Extract the [X, Y] coordinate from the center of the cell holding the provided text.  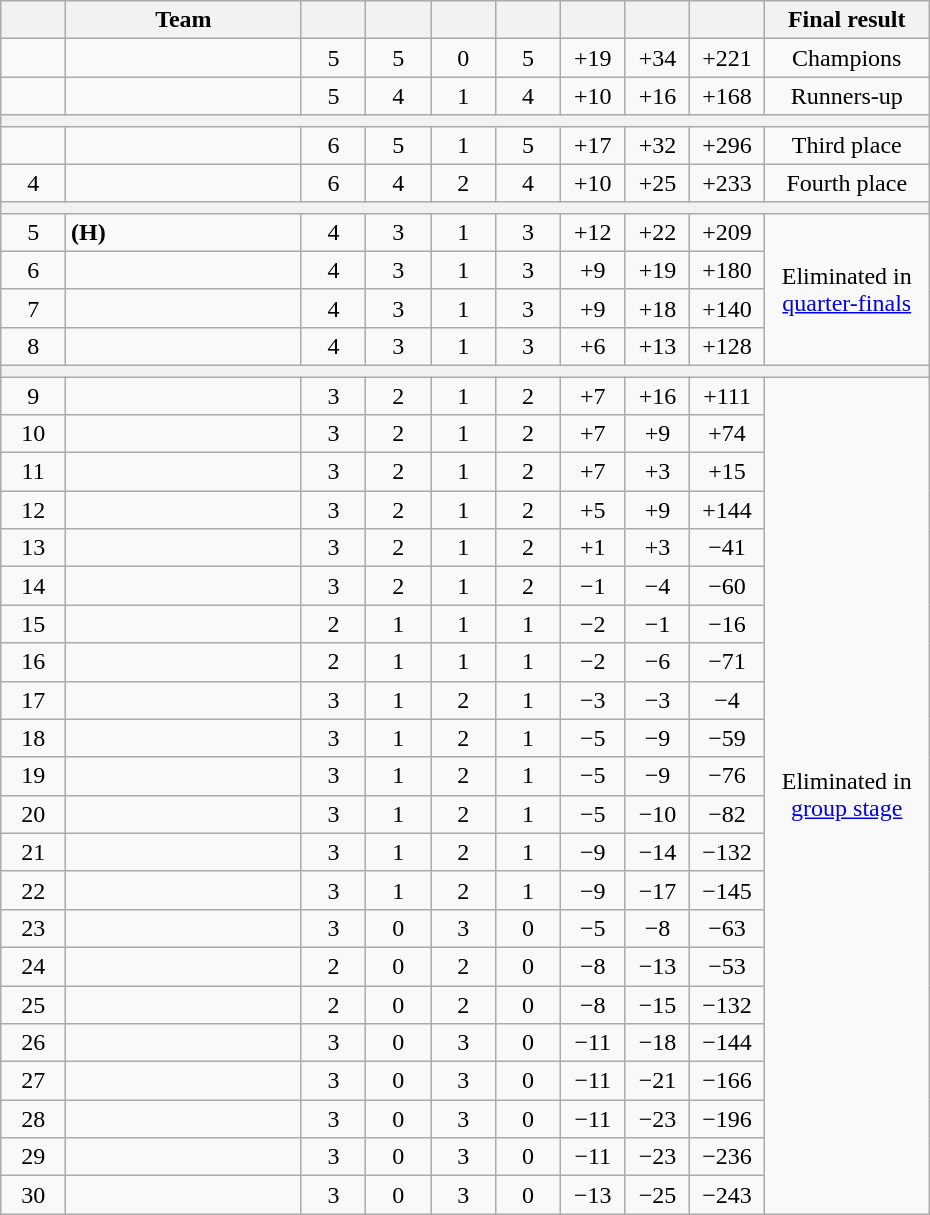
8 [34, 346]
+209 [727, 232]
+111 [727, 395]
+22 [658, 232]
−60 [727, 586]
10 [34, 434]
−144 [727, 1043]
Final result [846, 20]
+17 [592, 145]
+233 [727, 183]
−53 [727, 966]
Eliminated in group stage [846, 794]
+180 [727, 270]
+13 [658, 346]
−82 [727, 814]
9 [34, 395]
12 [34, 510]
−16 [727, 624]
−18 [658, 1043]
21 [34, 852]
13 [34, 548]
+168 [727, 96]
−63 [727, 928]
−21 [658, 1081]
−25 [658, 1195]
(H) [184, 232]
−236 [727, 1157]
+25 [658, 183]
+128 [727, 346]
25 [34, 1005]
−76 [727, 776]
Third place [846, 145]
+6 [592, 346]
Team [184, 20]
−145 [727, 890]
19 [34, 776]
+1 [592, 548]
−59 [727, 738]
+32 [658, 145]
−196 [727, 1119]
14 [34, 586]
+144 [727, 510]
+221 [727, 58]
Fourth place [846, 183]
15 [34, 624]
26 [34, 1043]
+15 [727, 472]
17 [34, 700]
Runners-up [846, 96]
+12 [592, 232]
20 [34, 814]
16 [34, 662]
−17 [658, 890]
Eliminated in quarter-finals [846, 289]
+140 [727, 308]
+74 [727, 434]
7 [34, 308]
11 [34, 472]
+296 [727, 145]
Champions [846, 58]
+34 [658, 58]
−41 [727, 548]
28 [34, 1119]
23 [34, 928]
+5 [592, 510]
−71 [727, 662]
22 [34, 890]
−243 [727, 1195]
+18 [658, 308]
24 [34, 966]
18 [34, 738]
−14 [658, 852]
−10 [658, 814]
30 [34, 1195]
−6 [658, 662]
−166 [727, 1081]
−15 [658, 1005]
27 [34, 1081]
29 [34, 1157]
